Extract the [x, y] coordinate from the center of the cell holding the provided text.  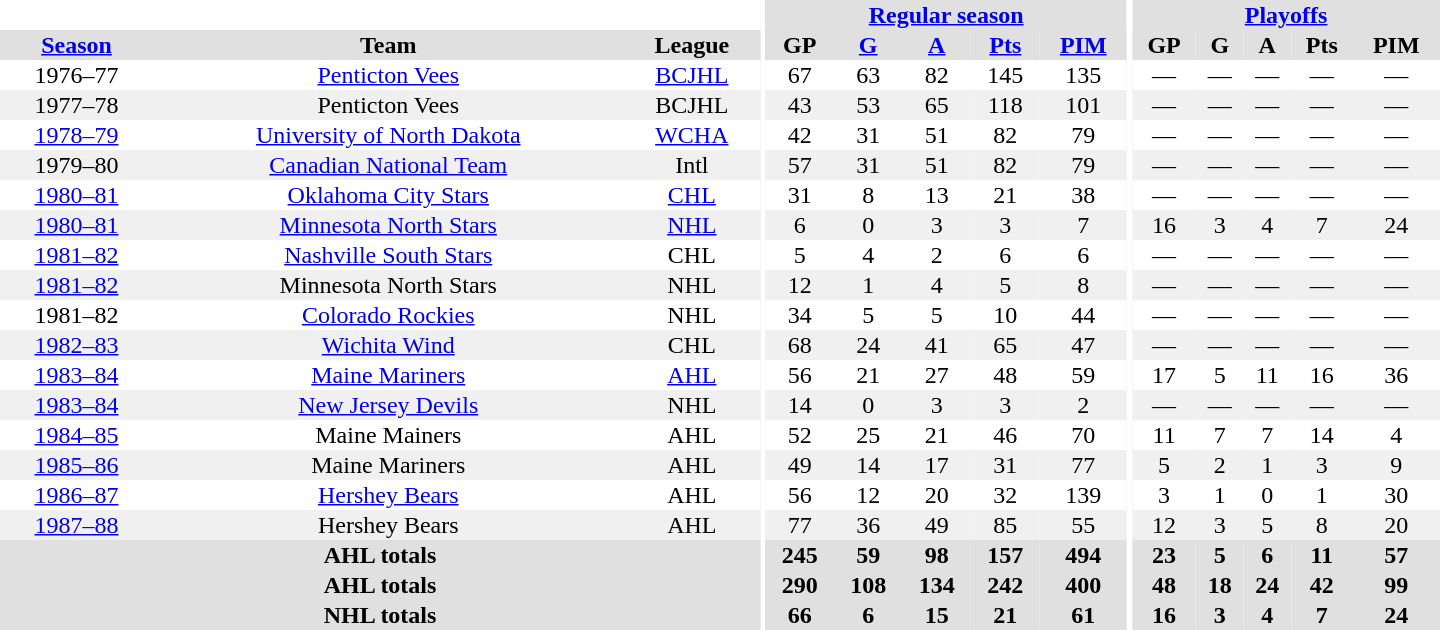
1984–85 [76, 435]
Nashville South Stars [388, 255]
47 [1084, 345]
245 [800, 555]
Wichita Wind [388, 345]
Regular season [946, 15]
Playoffs [1286, 15]
242 [1006, 585]
44 [1084, 315]
1987–88 [76, 525]
University of North Dakota [388, 135]
46 [1006, 435]
290 [800, 585]
Oklahoma City Stars [388, 195]
30 [1396, 495]
99 [1396, 585]
34 [800, 315]
15 [936, 615]
1977–78 [76, 105]
66 [800, 615]
Intl [692, 165]
139 [1084, 495]
9 [1396, 465]
1986–87 [76, 495]
WCHA [692, 135]
1982–83 [76, 345]
41 [936, 345]
63 [868, 75]
85 [1006, 525]
145 [1006, 75]
Canadian National Team [388, 165]
118 [1006, 105]
Team [388, 45]
23 [1164, 555]
League [692, 45]
32 [1006, 495]
1985–86 [76, 465]
Colorado Rockies [388, 315]
52 [800, 435]
98 [936, 555]
Maine Mainers [388, 435]
18 [1220, 585]
400 [1084, 585]
135 [1084, 75]
68 [800, 345]
494 [1084, 555]
25 [868, 435]
27 [936, 375]
53 [868, 105]
43 [800, 105]
101 [1084, 105]
108 [868, 585]
55 [1084, 525]
Season [76, 45]
1978–79 [76, 135]
67 [800, 75]
61 [1084, 615]
New Jersey Devils [388, 405]
NHL totals [380, 615]
157 [1006, 555]
13 [936, 195]
1976–77 [76, 75]
70 [1084, 435]
134 [936, 585]
1979–80 [76, 165]
10 [1006, 315]
38 [1084, 195]
